Locate the cell with the specified text and output its [x, y] center coordinate. 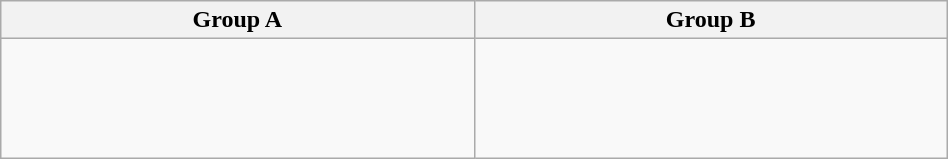
Group A [238, 20]
Group B [710, 20]
